Search for the cell housing the specified text and yield its (x, y) center coordinate. 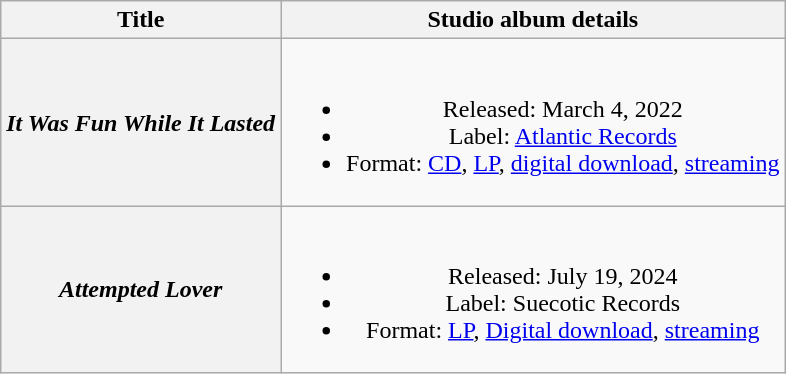
Released: March 4, 2022Label: Atlantic RecordsFormat: CD, LP, digital download, streaming (533, 122)
Title (141, 20)
Released: July 19, 2024Label: Suecotic RecordsFormat: LP, Digital download, streaming (533, 290)
Attempted Lover (141, 290)
It Was Fun While It Lasted (141, 122)
Studio album details (533, 20)
